Provide the [x, y] coordinate of the cell's center where the given text is located.  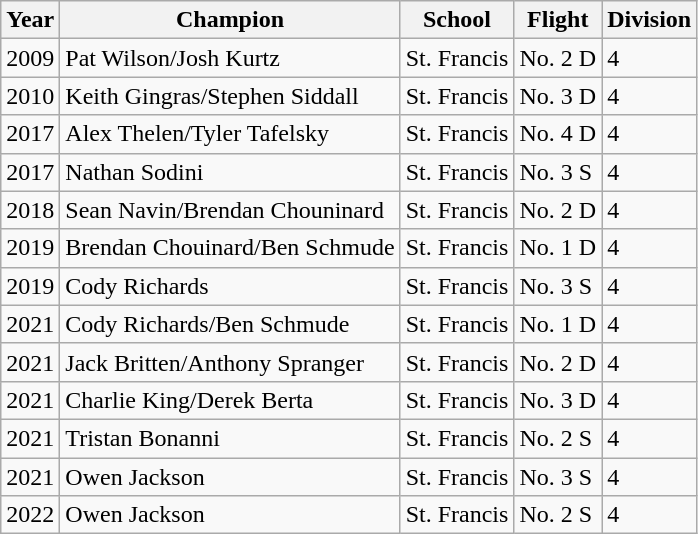
Brendan Chouinard/Ben Schmude [230, 248]
Year [30, 20]
Alex Thelen/Tyler Tafelsky [230, 134]
2018 [30, 210]
Cody Richards/Ben Schmude [230, 324]
Keith Gingras/Stephen Siddall [230, 96]
2010 [30, 96]
Jack Britten/Anthony Spranger [230, 362]
Nathan Sodini [230, 172]
School [457, 20]
Charlie King/Derek Berta [230, 400]
Pat Wilson/Josh Kurtz [230, 58]
2022 [30, 515]
No. 4 D [558, 134]
Cody Richards [230, 286]
Flight [558, 20]
Sean Navin/Brendan Chouninard [230, 210]
Tristan Bonanni [230, 438]
Division [650, 20]
2009 [30, 58]
Champion [230, 20]
